Output the (X, Y) coordinate of the center of the cell containing the given text.  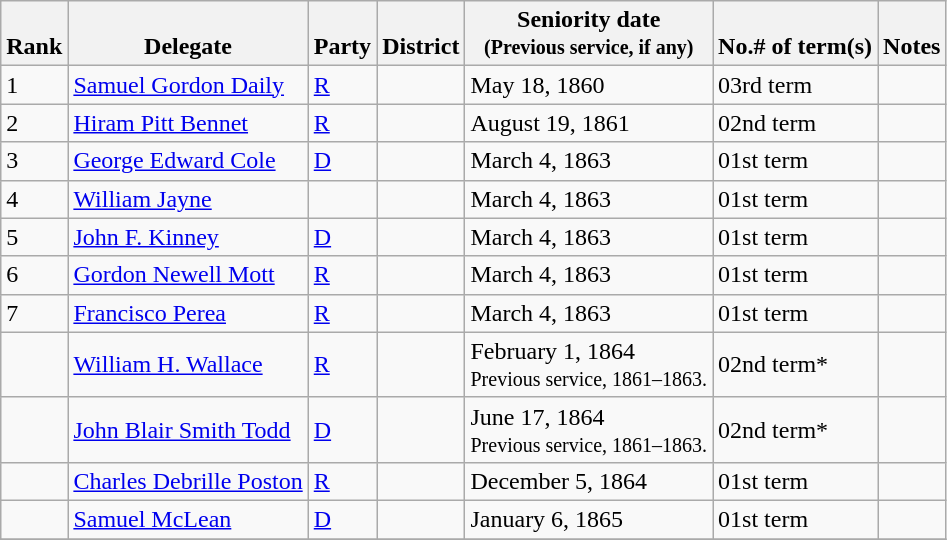
5 (34, 237)
August 19, 1861 (589, 123)
Seniority date(Previous service, if any) (589, 34)
February 1, 1864Previous service, 1861–1863. (589, 364)
Francisco Perea (188, 313)
1 (34, 85)
Party (342, 34)
June 17, 1864Previous service, 1861–1863. (589, 430)
3 (34, 161)
Notes (912, 34)
2 (34, 123)
John Blair Smith Todd (188, 430)
7 (34, 313)
Delegate (188, 34)
6 (34, 275)
District (421, 34)
Charles Debrille Poston (188, 481)
03rd term (796, 85)
George Edward Cole (188, 161)
William H. Wallace (188, 364)
Samuel Gordon Daily (188, 85)
December 5, 1864 (589, 481)
Samuel McLean (188, 519)
Hiram Pitt Bennet (188, 123)
02nd term (796, 123)
January 6, 1865 (589, 519)
Rank (34, 34)
Gordon Newell Mott (188, 275)
No.# of term(s) (796, 34)
John F. Kinney (188, 237)
4 (34, 199)
May 18, 1860 (589, 85)
William Jayne (188, 199)
